Output the [x, y] coordinate of the center of the cell containing the given text.  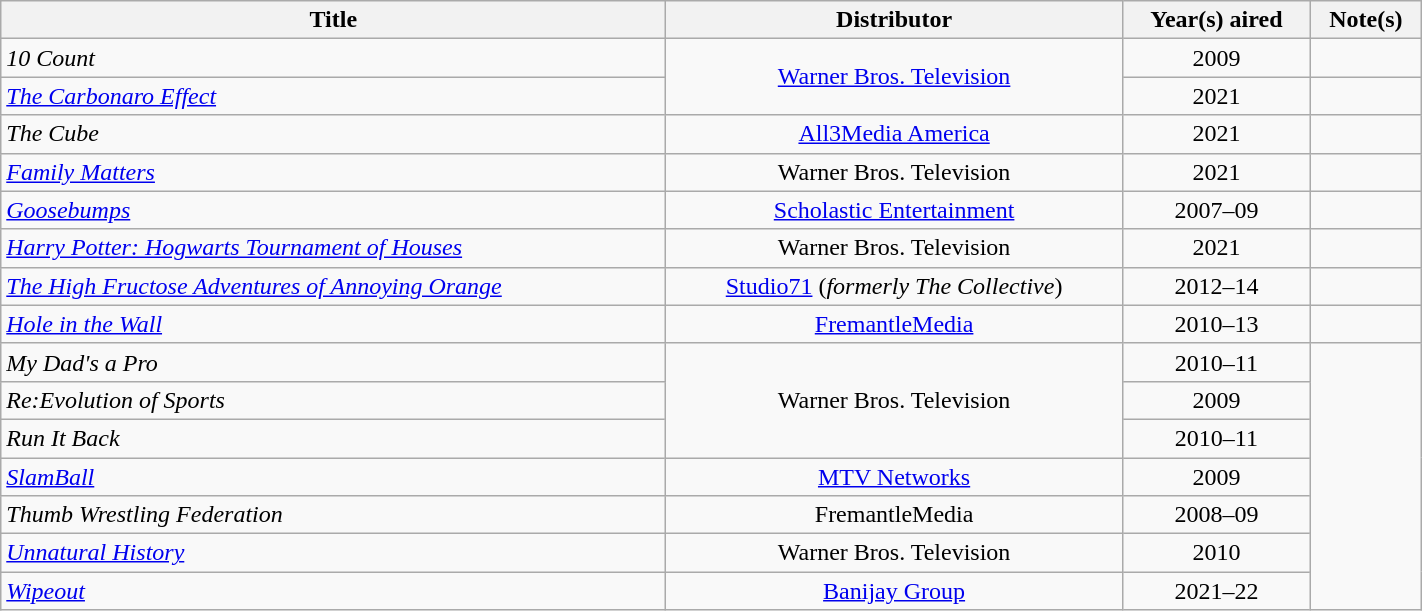
2007–09 [1216, 210]
2010–13 [1216, 324]
2008–09 [1216, 515]
MTV Networks [894, 477]
Title [334, 20]
Scholastic Entertainment [894, 210]
2012–14 [1216, 286]
Run It Back [334, 438]
2010 [1216, 553]
Re:Evolution of Sports [334, 400]
Studio71 (formerly The Collective) [894, 286]
Unnatural History [334, 553]
Family Matters [334, 172]
All3Media America [894, 134]
The High Fructose Adventures of Annoying Orange [334, 286]
Goosebumps [334, 210]
The Carbonaro Effect [334, 96]
Hole in the Wall [334, 324]
Distributor [894, 20]
Note(s) [1366, 20]
10 Count [334, 58]
2021–22 [1216, 591]
Thumb Wrestling Federation [334, 515]
Banijay Group [894, 591]
SlamBall [334, 477]
Wipeout [334, 591]
Year(s) aired [1216, 20]
My Dad's a Pro [334, 362]
The Cube [334, 134]
Harry Potter: Hogwarts Tournament of Houses [334, 248]
